Find where the given text appears and provide that cell's center as (x, y) coordinate. 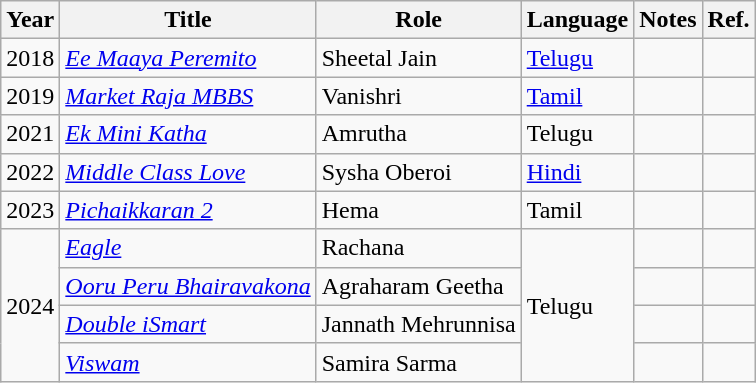
Jannath Mehrunnisa (418, 324)
Rachana (418, 248)
Sheetal Jain (418, 58)
2018 (30, 58)
Vanishri (418, 96)
2024 (30, 305)
Double iSmart (188, 324)
Viswam (188, 362)
Ee Maaya Peremito (188, 58)
Ref. (728, 20)
Year (30, 20)
Title (188, 20)
Ooru Peru Bhairavakona (188, 286)
Language (577, 20)
Market Raja MBBS (188, 96)
Role (418, 20)
Amrutha (418, 134)
Agraharam Geetha (418, 286)
2022 (30, 172)
Eagle (188, 248)
Notes (668, 20)
2019 (30, 96)
2023 (30, 210)
Pichaikkaran 2 (188, 210)
Sysha Oberoi (418, 172)
Hindi (577, 172)
Samira Sarma (418, 362)
Middle Class Love (188, 172)
2021 (30, 134)
Ek Mini Katha (188, 134)
Hema (418, 210)
